Detect which cell encompasses the target text, then output its (X, Y) center coordinate. 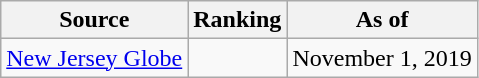
Source (94, 20)
November 1, 2019 (382, 58)
New Jersey Globe (94, 58)
As of (382, 20)
Ranking (238, 20)
